Detect which cell encompasses the target text, then output its [x, y] center coordinate. 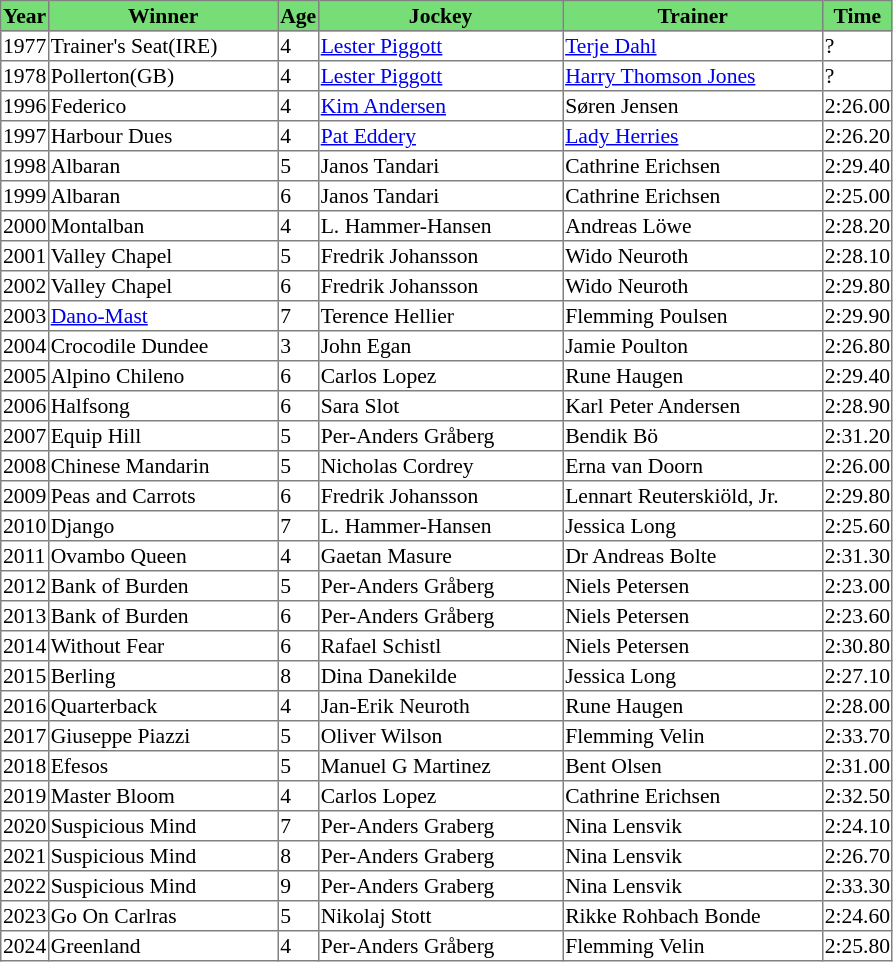
Efesos [163, 766]
2007 [25, 436]
2011 [25, 556]
Crocodile Dundee [163, 346]
2018 [25, 766]
2:23.00 [857, 586]
Pollerton(GB) [163, 76]
2:28.90 [857, 406]
Without Fear [163, 646]
2009 [25, 496]
Greenland [163, 946]
2:28.00 [857, 706]
2:25.60 [857, 526]
Lennart Reuterskiöld, Jr. [693, 496]
2019 [25, 796]
Ovambo Queen [163, 556]
Halfsong [163, 406]
Søren Jensen [693, 106]
2021 [25, 856]
2:29.90 [857, 316]
Harbour Dues [163, 136]
Quarterback [163, 706]
John Egan [440, 346]
2:26.20 [857, 136]
2004 [25, 346]
2016 [25, 706]
2006 [25, 406]
1997 [25, 136]
Master Bloom [163, 796]
2010 [25, 526]
2:28.10 [857, 256]
Flemming Poulsen [693, 316]
Dano-Mast [163, 316]
1998 [25, 166]
2:31.00 [857, 766]
2015 [25, 676]
2:25.80 [857, 946]
2020 [25, 826]
2002 [25, 286]
2:26.70 [857, 856]
Alpino Chileno [163, 376]
2001 [25, 256]
1999 [25, 196]
Time [857, 16]
Terje Dahl [693, 46]
2008 [25, 466]
2000 [25, 226]
Lady Herries [693, 136]
Year [25, 16]
Dr Andreas Bolte [693, 556]
Jan-Erik Neuroth [440, 706]
Pat Eddery [440, 136]
Equip Hill [163, 436]
2013 [25, 616]
2022 [25, 886]
2012 [25, 586]
2:26.80 [857, 346]
2023 [25, 916]
1996 [25, 106]
Bent Olsen [693, 766]
Trainer [693, 16]
Rikke Rohbach Bonde [693, 916]
2003 [25, 316]
Nicholas Cordrey [440, 466]
Berling [163, 676]
3 [298, 346]
2:31.30 [857, 556]
2:28.20 [857, 226]
Jamie Poulton [693, 346]
Kim Andersen [440, 106]
2014 [25, 646]
Sara Slot [440, 406]
Terence Hellier [440, 316]
Oliver Wilson [440, 736]
2:23.60 [857, 616]
Jockey [440, 16]
Nikolaj Stott [440, 916]
Peas and Carrots [163, 496]
Federico [163, 106]
1977 [25, 46]
Harry Thomson Jones [693, 76]
2:32.50 [857, 796]
1978 [25, 76]
Andreas Löwe [693, 226]
2005 [25, 376]
9 [298, 886]
2:33.70 [857, 736]
Winner [163, 16]
2:33.30 [857, 886]
2024 [25, 946]
Giuseppe Piazzi [163, 736]
2:24.10 [857, 826]
Django [163, 526]
Dina Danekilde [440, 676]
2017 [25, 736]
Age [298, 16]
Chinese Mandarin [163, 466]
2:30.80 [857, 646]
2:25.00 [857, 196]
Go On Carlras [163, 916]
Manuel G Martinez [440, 766]
Bendik Bö [693, 436]
2:24.60 [857, 916]
2:27.10 [857, 676]
Rafael Schistl [440, 646]
2:31.20 [857, 436]
Karl Peter Andersen [693, 406]
Gaetan Masure [440, 556]
Montalban [163, 226]
Erna van Doorn [693, 466]
Trainer's Seat(IRE) [163, 46]
